Output the (x, y) coordinate of the center of the cell containing the given text.  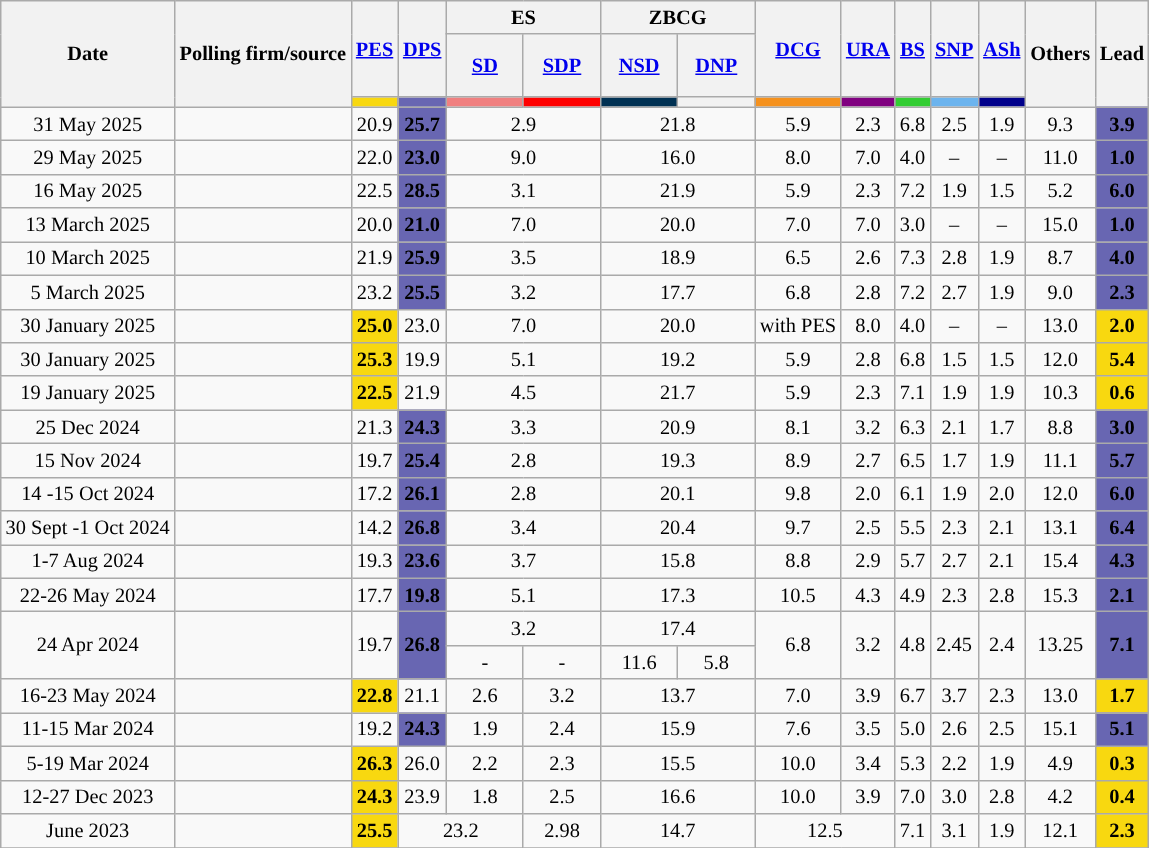
26.1 (422, 494)
15.3 (1060, 595)
22-26 May 2024 (88, 595)
DCG (798, 48)
8.9 (798, 460)
ZBCG (678, 17)
12.1 (1060, 830)
7.3 (912, 258)
20.4 (678, 528)
5.4 (1122, 359)
5-19 Mar 2024 (88, 763)
2.45 (954, 646)
10 March 2025 (88, 258)
23.6 (422, 561)
15.0 (1060, 225)
ASh (1002, 48)
0.4 (1122, 797)
12.5 (825, 830)
21.1 (422, 696)
11.6 (640, 662)
15.4 (1060, 561)
25.3 (374, 359)
22.0 (374, 157)
18.9 (678, 258)
13.1 (1060, 528)
11-15 Mar 2024 (88, 729)
17.2 (374, 494)
DPS (422, 48)
25.4 (422, 460)
5 March 2025 (88, 292)
15.8 (678, 561)
8.7 (1060, 258)
ES (523, 17)
0.3 (1122, 763)
10.5 (798, 595)
5.3 (912, 763)
SD (484, 66)
with PES (798, 326)
19.8 (422, 595)
13 March 2025 (88, 225)
3.3 (523, 427)
5.8 (716, 662)
4.2 (1060, 797)
20.1 (678, 494)
11.1 (1060, 460)
June 2023 (88, 830)
19.9 (422, 359)
23.9 (422, 797)
7.6 (798, 729)
6.3 (912, 427)
21.0 (422, 225)
28.5 (422, 191)
15 Nov 2024 (88, 460)
Lead (1122, 53)
21.3 (374, 427)
21.8 (678, 124)
25.9 (422, 258)
26.3 (374, 763)
6.4 (1122, 528)
25 Dec 2024 (88, 427)
9.7 (798, 528)
16 May 2025 (88, 191)
BS (912, 48)
6.1 (912, 494)
13.25 (1060, 646)
DNP (716, 66)
14 -15 Oct 2024 (88, 494)
22.8 (374, 696)
26.0 (422, 763)
15.9 (678, 729)
NSD (640, 66)
2.98 (562, 830)
SDP (562, 66)
14.7 (678, 830)
1.8 (484, 797)
25.0 (374, 326)
11.0 (1060, 157)
5.0 (912, 729)
8.1 (798, 427)
9.8 (798, 494)
25.7 (422, 124)
10.3 (1060, 393)
1-7 Aug 2024 (88, 561)
16.6 (678, 797)
0.6 (1122, 393)
15.5 (678, 763)
URA (868, 48)
PES (374, 48)
29 May 2025 (88, 157)
9.3 (1060, 124)
Others (1060, 53)
Polling firm/source (263, 53)
14.2 (374, 528)
16-23 May 2024 (88, 696)
SNP (954, 48)
4.8 (912, 646)
5.2 (1060, 191)
12-27 Dec 2023 (88, 797)
24 Apr 2024 (88, 646)
21.7 (678, 393)
17.4 (678, 629)
13.7 (678, 696)
17.3 (678, 595)
16.0 (678, 157)
19 January 2025 (88, 393)
6.7 (912, 696)
5.5 (912, 528)
Date (88, 53)
31 May 2025 (88, 124)
30 Sept -1 Oct 2024 (88, 528)
15.1 (1060, 729)
4.5 (523, 393)
